Identify which cell holds the provided text, then report its (X, Y) central coordinate. 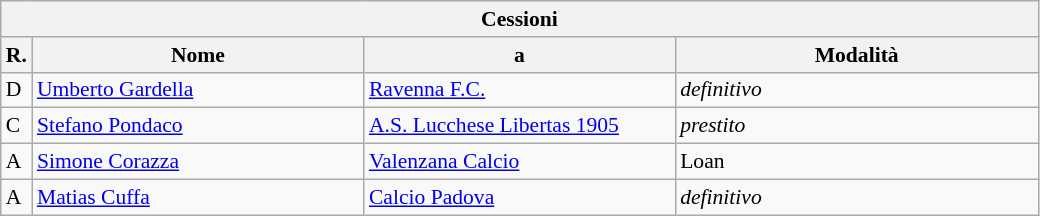
Ravenna F.C. (520, 90)
R. (16, 55)
A.S. Lucchese Libertas 1905 (520, 126)
prestito (856, 126)
Simone Corazza (198, 162)
D (16, 90)
Stefano Pondaco (198, 126)
Modalità (856, 55)
Nome (198, 55)
Matias Cuffa (198, 197)
C (16, 126)
Calcio Padova (520, 197)
a (520, 55)
Cessioni (520, 19)
Valenzana Calcio (520, 162)
Loan (856, 162)
Umberto Gardella (198, 90)
